Capture the cell that displays the provided text and extract its (X, Y) central coordinate. 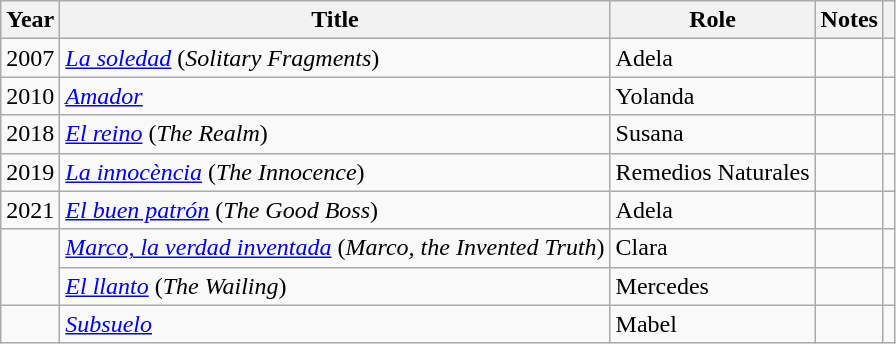
La innocència (The Innocence) (335, 172)
Remedios Naturales (712, 172)
2021 (30, 210)
2018 (30, 134)
Susana (712, 134)
El llanto (The Wailing) (335, 286)
Mercedes (712, 286)
Clara (712, 248)
Role (712, 20)
Mabel (712, 324)
2007 (30, 58)
El reino (The Realm) (335, 134)
La soledad (Solitary Fragments) (335, 58)
2010 (30, 96)
Subsuelo (335, 324)
Notes (849, 20)
Marco, la verdad inventada (Marco, the Invented Truth) (335, 248)
El buen patrón (The Good Boss) (335, 210)
Yolanda (712, 96)
Amador (335, 96)
Year (30, 20)
Title (335, 20)
2019 (30, 172)
